Scan for the cell matching the given text and deliver its [x, y] coordinate at center. 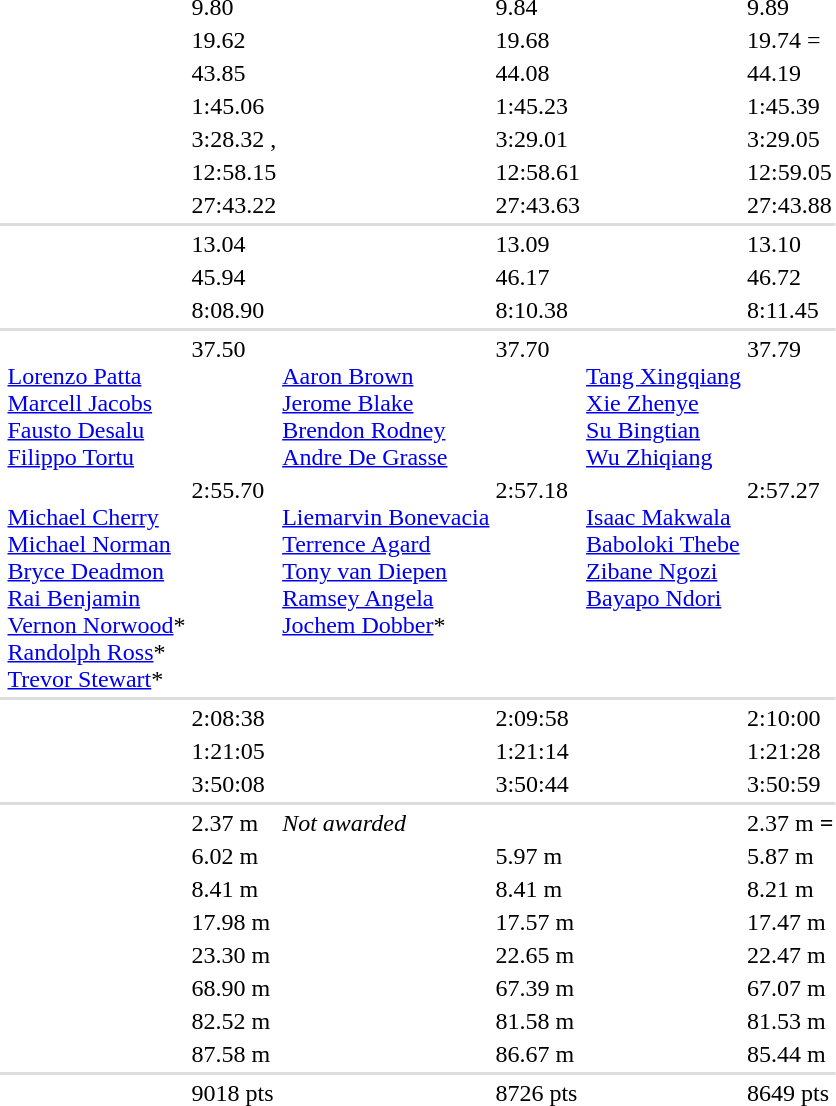
22.65 m [538, 955]
67.39 m [538, 988]
1:21:05 [234, 751]
68.90 m [234, 988]
37.70 [538, 403]
Liemarvin BonevaciaTerrence AgardTony van DiepenRamsey AngelaJochem Dobber* [386, 584]
23.30 m [234, 955]
12:58.61 [538, 172]
44.19 [790, 73]
2:09:58 [538, 718]
8:10.38 [538, 310]
8:11.45 [790, 310]
19.68 [538, 40]
2.37 m = [790, 823]
2:55.70 [234, 584]
13.10 [790, 244]
Not awarded [432, 823]
8:08.90 [234, 310]
3:28.32 , [234, 139]
17.98 m [234, 922]
19.74 = [790, 40]
86.67 m [538, 1054]
67.07 m [790, 988]
Lorenzo PattaMarcell JacobsFausto DesaluFilippo Tortu [96, 403]
17.57 m [538, 922]
1:45.23 [538, 106]
1:45.39 [790, 106]
81.53 m [790, 1021]
22.47 m [790, 955]
5.97 m [538, 856]
37.79 [790, 403]
Michael CherryMichael NormanBryce DeadmonRai BenjaminVernon Norwood*Randolph Ross*Trevor Stewart* [96, 584]
3:29.01 [538, 139]
Aaron BrownJerome BlakeBrendon RodneyAndre De Grasse [386, 403]
3:29.05 [790, 139]
46.17 [538, 277]
12:58.15 [234, 172]
45.94 [234, 277]
Isaac MakwalaBaboloki ThebeZibane NgoziBayapo Ndori [664, 584]
1:21:14 [538, 751]
27:43.88 [790, 205]
13.09 [538, 244]
2:57.27 [790, 584]
6.02 m [234, 856]
2:57.18 [538, 584]
27:43.22 [234, 205]
Tang XingqiangXie ZhenyeSu BingtianWu Zhiqiang [664, 403]
82.52 m [234, 1021]
13.04 [234, 244]
85.44 m [790, 1054]
5.87 m [790, 856]
81.58 m [538, 1021]
8.21 m [790, 889]
2:10:00 [790, 718]
37.50 [234, 403]
3:50:59 [790, 784]
12:59.05 [790, 172]
3:50:08 [234, 784]
46.72 [790, 277]
27:43.63 [538, 205]
43.85 [234, 73]
44.08 [538, 73]
2:08:38 [234, 718]
1:45.06 [234, 106]
1:21:28 [790, 751]
19.62 [234, 40]
2.37 m [234, 823]
17.47 m [790, 922]
3:50:44 [538, 784]
87.58 m [234, 1054]
